Find where the given text appears and provide that cell's center as [X, Y] coordinate. 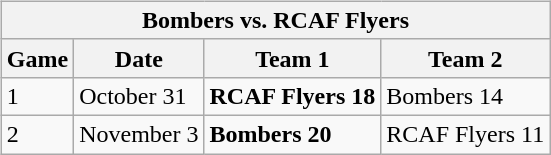
1 [37, 96]
Bombers 20 [292, 134]
Team 1 [292, 58]
Bombers vs. RCAF Flyers [275, 20]
October 31 [139, 96]
Game [37, 58]
Date [139, 58]
RCAF Flyers 18 [292, 96]
November 3 [139, 134]
2 [37, 134]
RCAF Flyers 11 [466, 134]
Bombers 14 [466, 96]
Team 2 [466, 58]
